Return (x, y) of the center of cell containing provided text 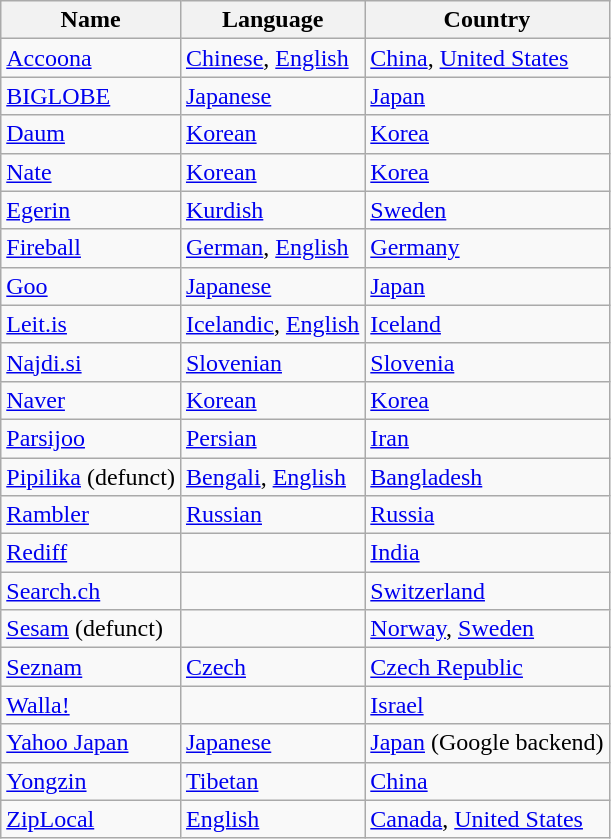
Iceland (487, 324)
Canada, United States (487, 819)
Fireball (91, 248)
Najdi.si (91, 362)
Russian (272, 515)
BIGLOBE (91, 96)
Sesam (defunct) (91, 629)
Kurdish (272, 210)
ZipLocal (91, 819)
Name (91, 20)
English (272, 819)
Seznam (91, 667)
Switzerland (487, 591)
Egerin (91, 210)
Bangladesh (487, 477)
Accoona (91, 58)
Walla! (91, 705)
Yongzin (91, 781)
Germany (487, 248)
Rediff (91, 553)
Parsijoo (91, 438)
Country (487, 20)
Iran (487, 438)
China, United States (487, 58)
Bengali, English (272, 477)
Rambler (91, 515)
Goo (91, 286)
Leit.is (91, 324)
Norway, Sweden (487, 629)
Slovenian (272, 362)
Icelandic, English (272, 324)
Czech (272, 667)
Persian (272, 438)
Slovenia (487, 362)
Nate (91, 172)
Search.ch (91, 591)
Japan (Google backend) (487, 743)
Tibetan (272, 781)
Czech Republic (487, 667)
German, English (272, 248)
China (487, 781)
Language (272, 20)
Chinese, English (272, 58)
India (487, 553)
Israel (487, 705)
Naver (91, 400)
Pipilika (defunct) (91, 477)
Yahoo Japan (91, 743)
Sweden (487, 210)
Daum (91, 134)
Russia (487, 515)
